Detect which cell encompasses the target text, then output its (X, Y) center coordinate. 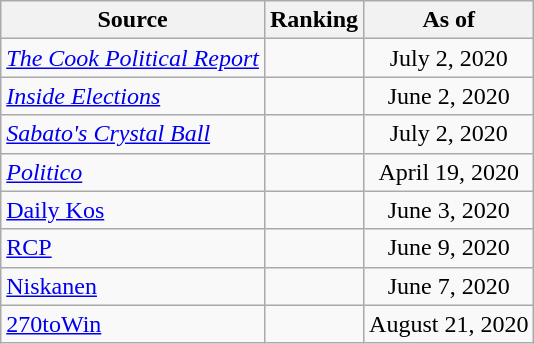
Niskanen (133, 286)
The Cook Political Report (133, 58)
As of (449, 20)
June 7, 2020 (449, 286)
June 9, 2020 (449, 248)
June 3, 2020 (449, 210)
RCP (133, 248)
Sabato's Crystal Ball (133, 134)
Inside Elections (133, 96)
Source (133, 20)
August 21, 2020 (449, 324)
270toWin (133, 324)
Daily Kos (133, 210)
June 2, 2020 (449, 96)
Politico (133, 172)
April 19, 2020 (449, 172)
Ranking (314, 20)
